Find where the given text appears and provide that cell's center as (X, Y) coordinate. 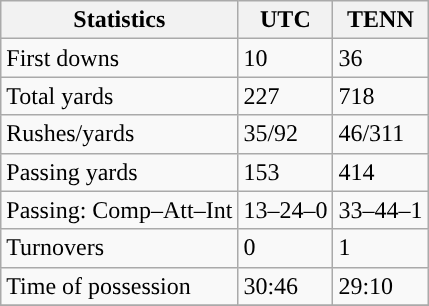
UTC (286, 20)
13–24–0 (286, 210)
36 (380, 58)
Passing: Comp–Att–Int (120, 210)
TENN (380, 20)
Rushes/yards (120, 134)
30:46 (286, 286)
Passing yards (120, 172)
First downs (120, 58)
718 (380, 96)
Time of possession (120, 286)
46/311 (380, 134)
1 (380, 248)
35/92 (286, 134)
227 (286, 96)
0 (286, 248)
414 (380, 172)
Total yards (120, 96)
29:10 (380, 286)
Statistics (120, 20)
153 (286, 172)
33–44–1 (380, 210)
10 (286, 58)
Turnovers (120, 248)
